Locate the cell with the specified text and output its (x, y) center coordinate. 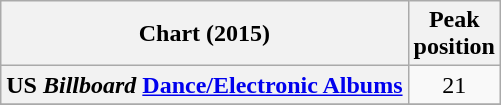
Peakposition (454, 34)
21 (454, 85)
US Billboard Dance/Electronic Albums (204, 85)
Chart (2015) (204, 34)
